Pinpoint the cell where the given text exists, returning its [X, Y] midpoint coordinate. 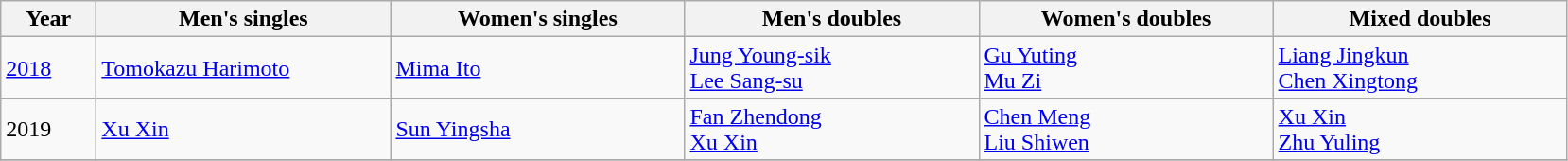
Xu Xin Zhu Yuling [1420, 129]
Mima Ito [537, 68]
2018 [49, 68]
Xu Xin [244, 129]
Sun Yingsha [537, 129]
Gu Yuting Mu Zi [1125, 68]
Chen Meng Liu Shiwen [1125, 129]
Jung Young-sik Lee Sang-su [832, 68]
Women's doubles [1125, 19]
Year [49, 19]
Mixed doubles [1420, 19]
Fan Zhendong Xu Xin [832, 129]
2019 [49, 129]
Liang Jingkun Chen Xingtong [1420, 68]
Women's singles [537, 19]
Men's singles [244, 19]
Tomokazu Harimoto [244, 68]
Men's doubles [832, 19]
